From the cell containing the given text, extract its center point as (X, Y) coordinate. 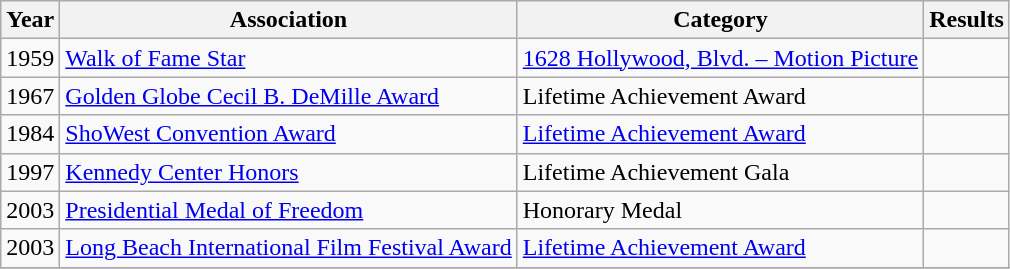
1997 (30, 172)
1628 Hollywood, Blvd. – Motion Picture (720, 58)
Results (967, 20)
Presidential Medal of Freedom (288, 210)
ShoWest Convention Award (288, 134)
Walk of Fame Star (288, 58)
Kennedy Center Honors (288, 172)
Association (288, 20)
1984 (30, 134)
Lifetime Achievement Gala (720, 172)
Category (720, 20)
Golden Globe Cecil B. DeMille Award (288, 96)
1959 (30, 58)
Honorary Medal (720, 210)
1967 (30, 96)
Long Beach International Film Festival Award (288, 248)
Year (30, 20)
